Output the (x, y) coordinate of the center of the cell containing the given text.  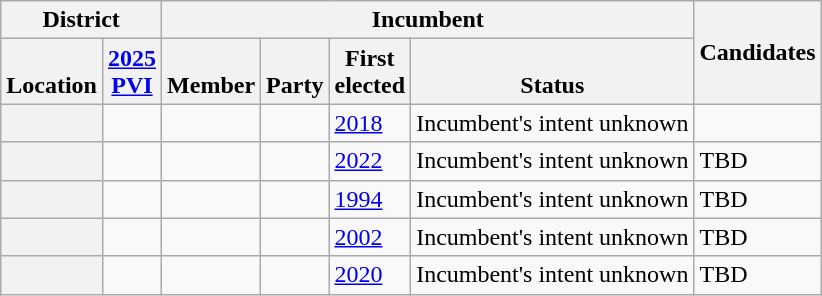
2022 (370, 161)
2018 (370, 123)
Candidates (758, 52)
Member (212, 72)
Party (295, 72)
2020 (370, 275)
2002 (370, 237)
Firstelected (370, 72)
Location (52, 72)
District (82, 20)
Incumbent (428, 20)
Status (552, 72)
1994 (370, 199)
2025PVI (132, 72)
